Return the [x, y] coordinate for the center point of the cell that contains the specified text.  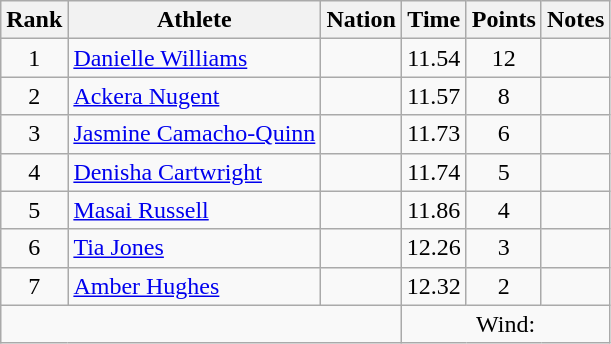
Danielle Williams [194, 58]
11.86 [434, 210]
Notes [575, 20]
8 [504, 96]
Masai Russell [194, 210]
Athlete [194, 20]
Nation [361, 20]
Wind: [506, 324]
Jasmine Camacho-Quinn [194, 134]
11.57 [434, 96]
Ackera Nugent [194, 96]
11.54 [434, 58]
1 [34, 58]
Time [434, 20]
Points [504, 20]
12 [504, 58]
11.74 [434, 172]
Rank [34, 20]
11.73 [434, 134]
7 [34, 286]
Denisha Cartwright [194, 172]
12.32 [434, 286]
Amber Hughes [194, 286]
12.26 [434, 248]
Tia Jones [194, 248]
